Search for the cell housing the specified text and yield its [X, Y] center coordinate. 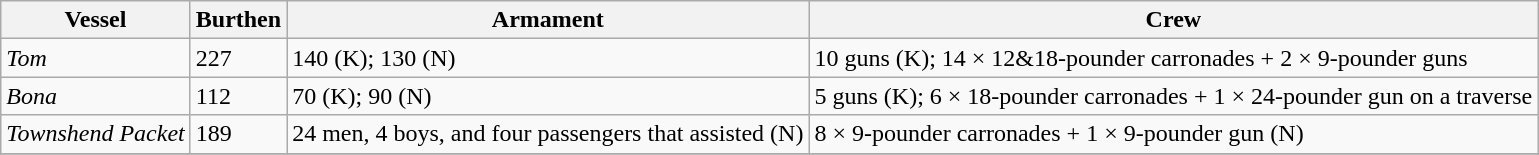
Vessel [96, 20]
5 guns (K); 6 × 18-pounder carronades + 1 × 24-pounder gun on a traverse [1174, 96]
70 (K); 90 (N) [548, 96]
Bona [96, 96]
Armament [548, 20]
24 men, 4 boys, and four passengers that assisted (N) [548, 134]
8 × 9-pounder carronades + 1 × 9-pounder gun (N) [1174, 134]
112 [238, 96]
Tom [96, 58]
Townshend Packet [96, 134]
Crew [1174, 20]
227 [238, 58]
10 guns (K); 14 × 12&18-pounder carronades + 2 × 9-pounder guns [1174, 58]
189 [238, 134]
140 (K); 130 (N) [548, 58]
Burthen [238, 20]
